Detect which cell encompasses the target text, then output its (X, Y) center coordinate. 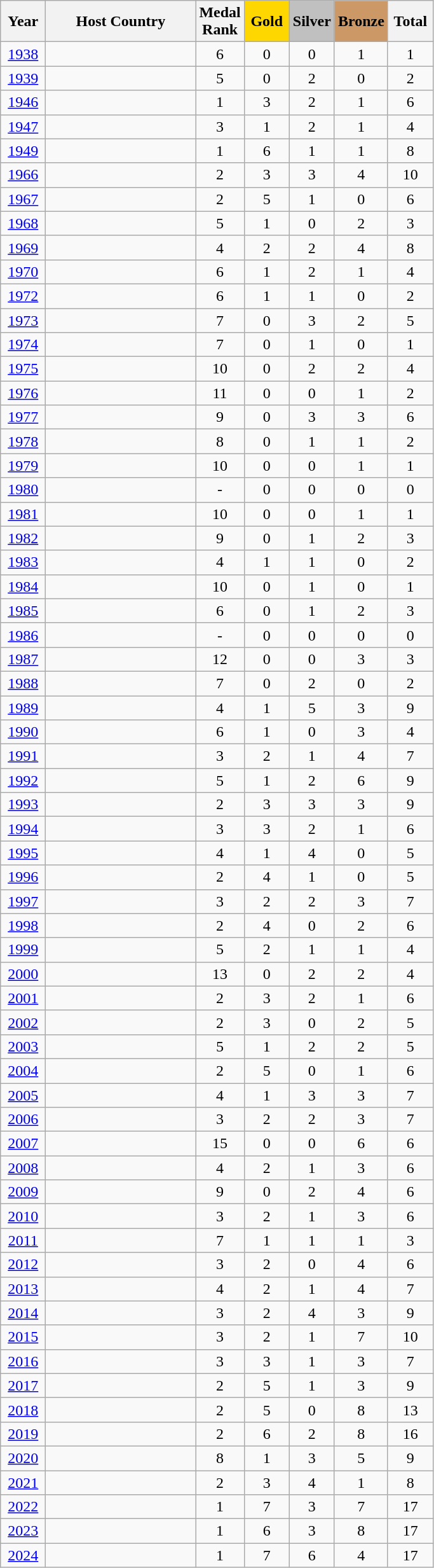
1987 (23, 659)
2003 (23, 1046)
1978 (23, 441)
2008 (23, 1168)
1968 (23, 223)
Bronze (361, 22)
1993 (23, 805)
1983 (23, 562)
1979 (23, 466)
1986 (23, 635)
1999 (23, 950)
11 (220, 393)
1966 (23, 175)
Medal Rank (220, 22)
1938 (23, 54)
12 (220, 659)
2000 (23, 974)
1998 (23, 926)
1996 (23, 877)
16 (410, 1434)
1980 (23, 490)
2021 (23, 1483)
1974 (23, 345)
2001 (23, 998)
1949 (23, 151)
2018 (23, 1410)
1997 (23, 901)
2015 (23, 1337)
2004 (23, 1071)
1994 (23, 829)
1970 (23, 272)
1984 (23, 586)
Silver (311, 22)
2009 (23, 1192)
2020 (23, 1458)
15 (220, 1144)
1939 (23, 78)
Year (23, 22)
Gold (267, 22)
2010 (23, 1216)
1975 (23, 369)
1967 (23, 199)
2013 (23, 1289)
1992 (23, 781)
1947 (23, 127)
1976 (23, 393)
1985 (23, 611)
Total (410, 22)
1995 (23, 853)
2023 (23, 1531)
2024 (23, 1555)
1973 (23, 320)
2011 (23, 1240)
1989 (23, 708)
2017 (23, 1385)
2019 (23, 1434)
1972 (23, 296)
2007 (23, 1144)
2012 (23, 1265)
1988 (23, 683)
1946 (23, 102)
2014 (23, 1313)
2016 (23, 1361)
2005 (23, 1095)
1977 (23, 417)
1981 (23, 514)
1991 (23, 756)
1990 (23, 732)
2002 (23, 1022)
1969 (23, 247)
1982 (23, 538)
2022 (23, 1507)
Host Country (121, 22)
2006 (23, 1120)
